Return (x, y) of the center of cell containing provided text 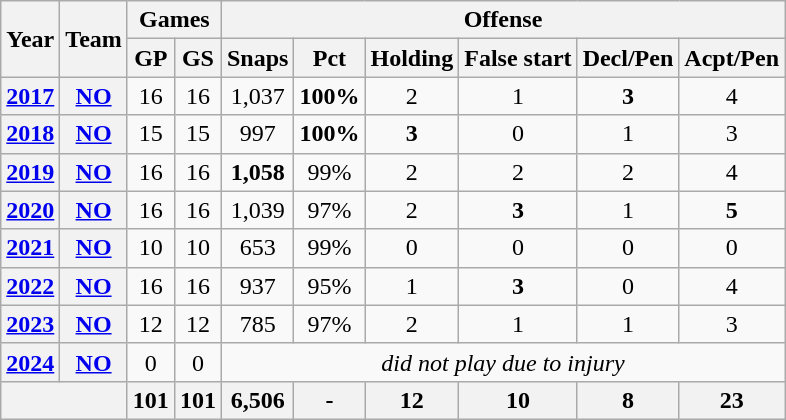
False start (518, 58)
2024 (30, 362)
Team (94, 39)
Offense (502, 20)
did not play due to injury (502, 362)
1,039 (257, 210)
2017 (30, 96)
GS (198, 58)
Holding (412, 58)
Acpt/Pen (732, 58)
2021 (30, 248)
Pct (330, 58)
2019 (30, 172)
Year (30, 39)
GP (150, 58)
95% (330, 286)
5 (732, 210)
Snaps (257, 58)
1,058 (257, 172)
2022 (30, 286)
23 (732, 400)
2018 (30, 134)
1,037 (257, 96)
Games (174, 20)
653 (257, 248)
- (330, 400)
2020 (30, 210)
8 (628, 400)
785 (257, 324)
6,506 (257, 400)
2023 (30, 324)
997 (257, 134)
937 (257, 286)
Decl/Pen (628, 58)
